Detect which cell encompasses the target text, then output its [X, Y] center coordinate. 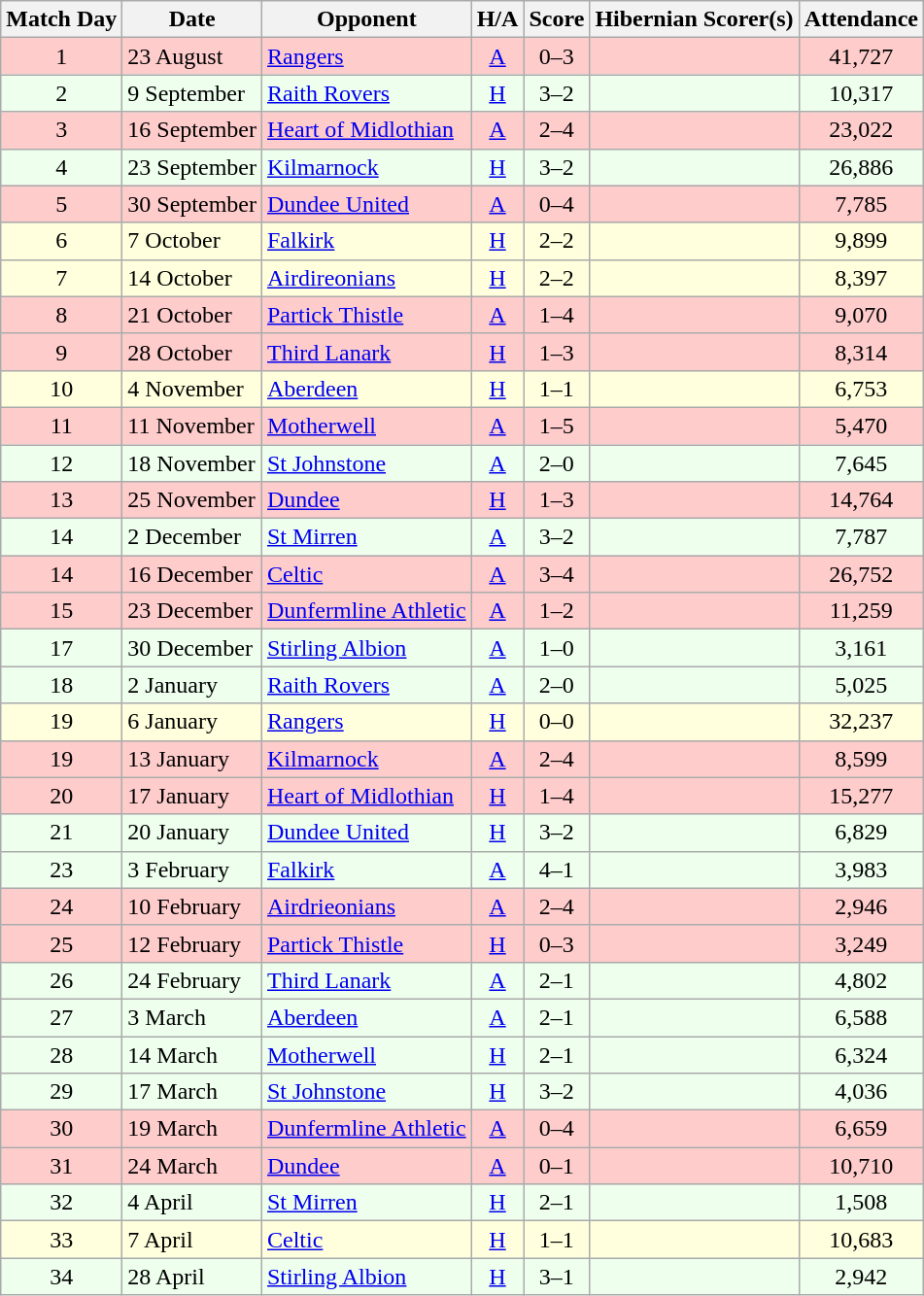
H/A [497, 19]
2 [62, 93]
1–5 [557, 426]
11 November [192, 426]
10,683 [861, 1240]
10,710 [861, 1166]
Attendance [861, 19]
0–1 [557, 1166]
2,946 [861, 906]
1,508 [861, 1203]
18 [62, 685]
20 January [192, 833]
19 March [192, 1129]
3–4 [557, 574]
1 [62, 56]
10,317 [861, 93]
7,787 [861, 537]
6,659 [861, 1129]
16 September [192, 130]
8 [62, 315]
31 [62, 1166]
15 [62, 611]
9,899 [861, 241]
Match Day [62, 19]
13 [62, 500]
7,645 [861, 463]
3–1 [557, 1277]
4,802 [861, 980]
6,324 [861, 1054]
Score [557, 19]
13 January [192, 759]
23 [62, 870]
18 November [192, 463]
6 January [192, 722]
3,249 [861, 943]
28 April [192, 1277]
21 October [192, 315]
23 December [192, 611]
Date [192, 19]
17 January [192, 796]
2,942 [861, 1277]
4–1 [557, 870]
2 December [192, 537]
7 April [192, 1240]
8,397 [861, 278]
1–2 [557, 611]
8,599 [861, 759]
32,237 [861, 722]
0–0 [557, 722]
11 [62, 426]
14,764 [861, 500]
5,470 [861, 426]
23 September [192, 167]
6 [62, 241]
34 [62, 1277]
30 December [192, 648]
12 February [192, 943]
3,983 [861, 870]
24 February [192, 980]
Hibernian Scorer(s) [694, 19]
12 [62, 463]
6,753 [861, 389]
10 [62, 389]
4 November [192, 389]
41,727 [861, 56]
Airdrieonians [366, 906]
Airdireonians [366, 278]
4,036 [861, 1092]
27 [62, 1017]
23 August [192, 56]
9 [62, 352]
24 [62, 906]
9 September [192, 93]
30 September [192, 204]
6,829 [861, 833]
25 November [192, 500]
29 [62, 1092]
3 [62, 130]
7,785 [861, 204]
8,314 [861, 352]
3 March [192, 1017]
1–0 [557, 648]
2 January [192, 685]
17 March [192, 1092]
5 [62, 204]
24 March [192, 1166]
17 [62, 648]
11,259 [861, 611]
9,070 [861, 315]
6,588 [861, 1017]
7 [62, 278]
15,277 [861, 796]
26,752 [861, 574]
21 [62, 833]
7 October [192, 241]
26,886 [861, 167]
20 [62, 796]
30 [62, 1129]
10 February [192, 906]
14 March [192, 1054]
14 October [192, 278]
32 [62, 1203]
23,022 [861, 130]
28 [62, 1054]
25 [62, 943]
Opponent [366, 19]
5,025 [861, 685]
4 April [192, 1203]
16 December [192, 574]
33 [62, 1240]
26 [62, 980]
28 October [192, 352]
3,161 [861, 648]
4 [62, 167]
3 February [192, 870]
